Determine the [X, Y] coordinate at the center of the cell enclosing the given text.  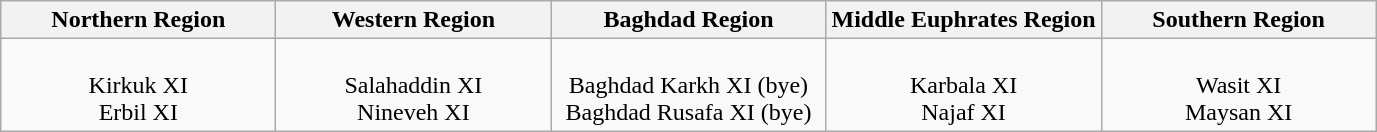
Karbala XINajaf XI [964, 85]
Western Region [414, 20]
Wasit XIMaysan XI [1238, 85]
Baghdad Region [688, 20]
Kirkuk XIErbil XI [138, 85]
Northern Region [138, 20]
Southern Region [1238, 20]
Baghdad Karkh XI (bye)Baghdad Rusafa XI (bye) [688, 85]
Salahaddin XINineveh XI [414, 85]
Middle Euphrates Region [964, 20]
